Return (X, Y) of the center of cell containing provided text 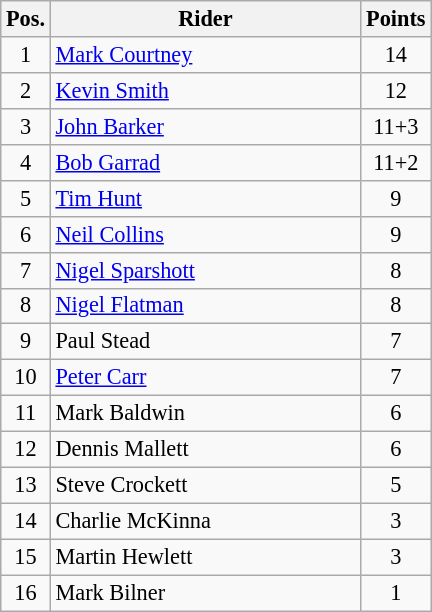
Mark Bilner (205, 593)
Charlie McKinna (205, 521)
10 (26, 378)
15 (26, 557)
Points (396, 19)
4 (26, 162)
11+2 (396, 162)
11 (26, 414)
Paul Stead (205, 342)
2 (26, 90)
Nigel Sparshott (205, 270)
13 (26, 485)
11+3 (396, 126)
16 (26, 593)
Mark Courtney (205, 55)
John Barker (205, 126)
Rider (205, 19)
Bob Garrad (205, 162)
Mark Baldwin (205, 414)
Pos. (26, 19)
Steve Crockett (205, 485)
Martin Hewlett (205, 557)
Neil Collins (205, 234)
Peter Carr (205, 378)
Nigel Flatman (205, 306)
Dennis Mallett (205, 450)
Kevin Smith (205, 90)
Tim Hunt (205, 198)
